Detect which cell encompasses the target text, then output its (x, y) center coordinate. 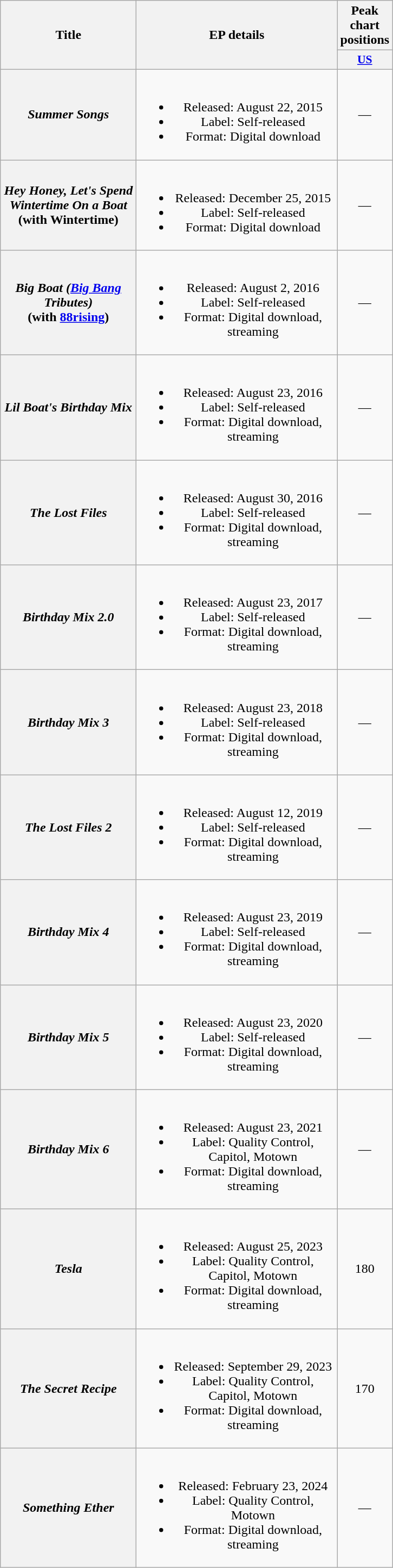
Title (68, 35)
Tesla (68, 1268)
Released: August 25, 2023Label: Quality Control, Capitol, MotownFormat: Digital download, streaming (237, 1268)
180 (365, 1268)
Released: August 23, 2021Label: Quality Control, Capitol, MotownFormat: Digital download, streaming (237, 1150)
Released: September 29, 2023Label: Quality Control, Capitol, MotownFormat: Digital download, streaming (237, 1388)
Birthday Mix 2.0 (68, 617)
The Lost Files (68, 513)
Released: August 23, 2020Label: Self-releasedFormat: Digital download, streaming (237, 1037)
Birthday Mix 3 (68, 722)
Released: December 25, 2015Label: Self-releasedFormat: Digital download (237, 205)
Something Ether (68, 1507)
170 (365, 1388)
Released: August 2, 2016Label: Self-releasedFormat: Digital download, streaming (237, 303)
Hey Honey, Let's Spend Wintertime On a Boat(with Wintertime) (68, 205)
Released: August 23, 2017Label: Self-releasedFormat: Digital download, streaming (237, 617)
Summer Songs (68, 115)
The Lost Files 2 (68, 827)
Released: August 30, 2016Label: Self-releasedFormat: Digital download, streaming (237, 513)
EP details (237, 35)
Birthday Mix 5 (68, 1037)
Released: August 23, 2018Label: Self-releasedFormat: Digital download, streaming (237, 722)
Lil Boat's Birthday Mix (68, 408)
Birthday Mix 4 (68, 932)
Released: August 23, 2019Label: Self-releasedFormat: Digital download, streaming (237, 932)
US (365, 60)
The Secret Recipe (68, 1388)
Released: August 23, 2016Label: Self-releasedFormat: Digital download, streaming (237, 408)
Birthday Mix 6 (68, 1150)
Released: August 22, 2015Label: Self-releasedFormat: Digital download (237, 115)
Released: February 23, 2024Label: Quality Control, MotownFormat: Digital download, streaming (237, 1507)
Big Boat (Big Bang Tributes)(with 88rising) (68, 303)
Peak chart positions (365, 25)
Released: August 12, 2019Label: Self-releasedFormat: Digital download, streaming (237, 827)
